Scan for the cell matching the given text and deliver its [x, y] coordinate at center. 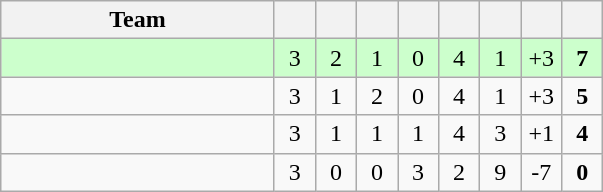
+1 [542, 134]
7 [582, 58]
5 [582, 96]
9 [500, 172]
-7 [542, 172]
Team [138, 20]
